Detect which cell encompasses the target text, then output its [X, Y] center coordinate. 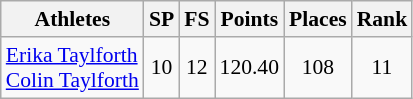
11 [382, 68]
108 [318, 68]
120.40 [250, 68]
SP [162, 19]
FS [196, 19]
Erika TaylforthColin Taylforth [72, 68]
Rank [382, 19]
Points [250, 19]
12 [196, 68]
Places [318, 19]
10 [162, 68]
Athletes [72, 19]
